Determine the [X, Y] coordinate at the center of the cell enclosing the given text.  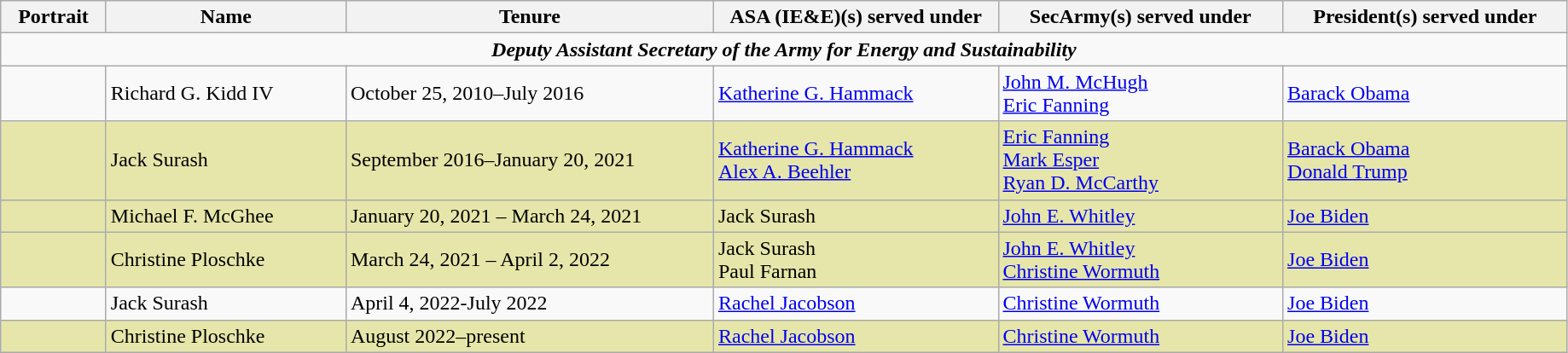
SecArmy(s) served under [1141, 17]
President(s) served under [1426, 17]
John E. WhitleyChristine Wormuth [1141, 259]
ASA (IE&E)(s) served under [856, 17]
Jack SurashPaul Farnan [856, 259]
John E. Whitley [1141, 216]
Deputy Assistant Secretary of the Army for Energy and Sustainability [784, 49]
April 4, 2022-July 2022 [529, 304]
September 2016–January 20, 2021 [529, 160]
Barack ObamaDonald Trump [1426, 160]
August 2022–present [529, 336]
Barack Obama [1426, 94]
October 25, 2010–July 2016 [529, 94]
Richard G. Kidd IV [225, 94]
Michael F. McGhee [225, 216]
Tenure [529, 17]
Eric FanningMark EsperRyan D. McCarthy [1141, 160]
January 20, 2021 – March 24, 2021 [529, 216]
Portrait [54, 17]
Katherine G. HammackAlex A. Beehler [856, 160]
March 24, 2021 – April 2, 2022 [529, 259]
John M. McHughEric Fanning [1141, 94]
Katherine G. Hammack [856, 94]
Name [225, 17]
